Provide the (x, y) coordinate of the cell's center where the given text is located.  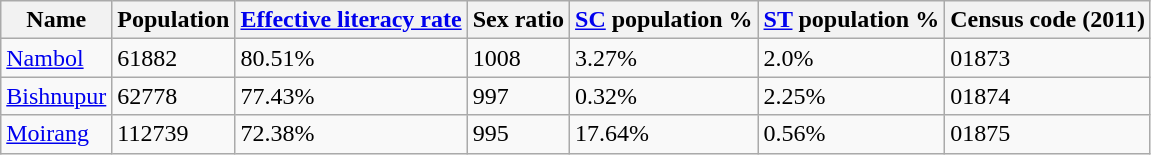
Name (56, 20)
Nambol (56, 58)
0.32% (664, 96)
Census code (2011) (1048, 20)
112739 (174, 134)
01874 (1048, 96)
72.38% (351, 134)
3.27% (664, 58)
SC population % (664, 20)
995 (518, 134)
62778 (174, 96)
Sex ratio (518, 20)
ST population % (852, 20)
2.0% (852, 58)
0.56% (852, 134)
01873 (1048, 58)
Moirang (56, 134)
01875 (1048, 134)
80.51% (351, 58)
Population (174, 20)
61882 (174, 58)
Bishnupur (56, 96)
17.64% (664, 134)
77.43% (351, 96)
Effective literacy rate (351, 20)
997 (518, 96)
2.25% (852, 96)
1008 (518, 58)
